Capture the cell that displays the provided text and extract its (x, y) central coordinate. 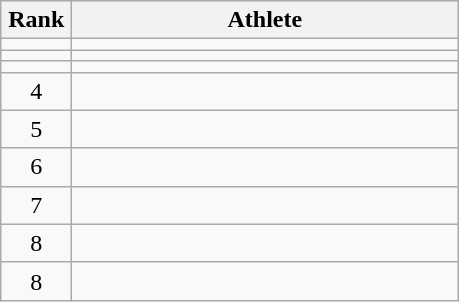
6 (36, 167)
Rank (36, 20)
5 (36, 129)
4 (36, 91)
Athlete (265, 20)
7 (36, 205)
